Pinpoint the cell where the given text exists, returning its [X, Y] midpoint coordinate. 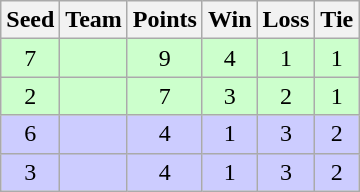
Team [94, 20]
Points [164, 20]
Tie [337, 20]
Loss [286, 20]
Seed [30, 20]
Win [230, 20]
9 [164, 58]
6 [30, 134]
